Determine the [x, y] coordinate at the center of the cell enclosing the given text.  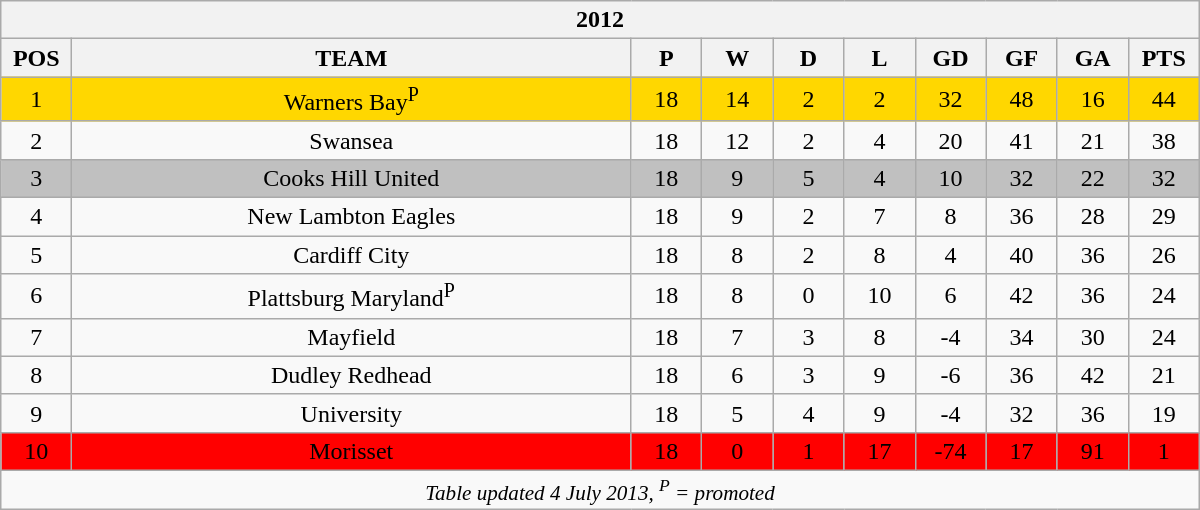
26 [1164, 255]
POS [36, 58]
-6 [950, 375]
14 [738, 100]
GD [950, 58]
Cardiff City [352, 255]
TEAM [352, 58]
2012 [600, 20]
Table updated 4 July 2013, P = promoted [600, 490]
New Lambton Eagles [352, 217]
University [352, 413]
Swansea [352, 140]
PTS [1164, 58]
L [880, 58]
Plattsburg MarylandP [352, 296]
-74 [950, 451]
44 [1164, 100]
GF [1022, 58]
41 [1022, 140]
30 [1092, 337]
40 [1022, 255]
Warners BayP [352, 100]
29 [1164, 217]
48 [1022, 100]
12 [738, 140]
91 [1092, 451]
Dudley Redhead [352, 375]
D [808, 58]
Mayfield [352, 337]
22 [1092, 178]
GA [1092, 58]
38 [1164, 140]
16 [1092, 100]
Cooks Hill United [352, 178]
P [666, 58]
19 [1164, 413]
Morisset [352, 451]
W [738, 58]
28 [1092, 217]
34 [1022, 337]
20 [950, 140]
